Pinpoint the cell where the given text exists, returning its (x, y) midpoint coordinate. 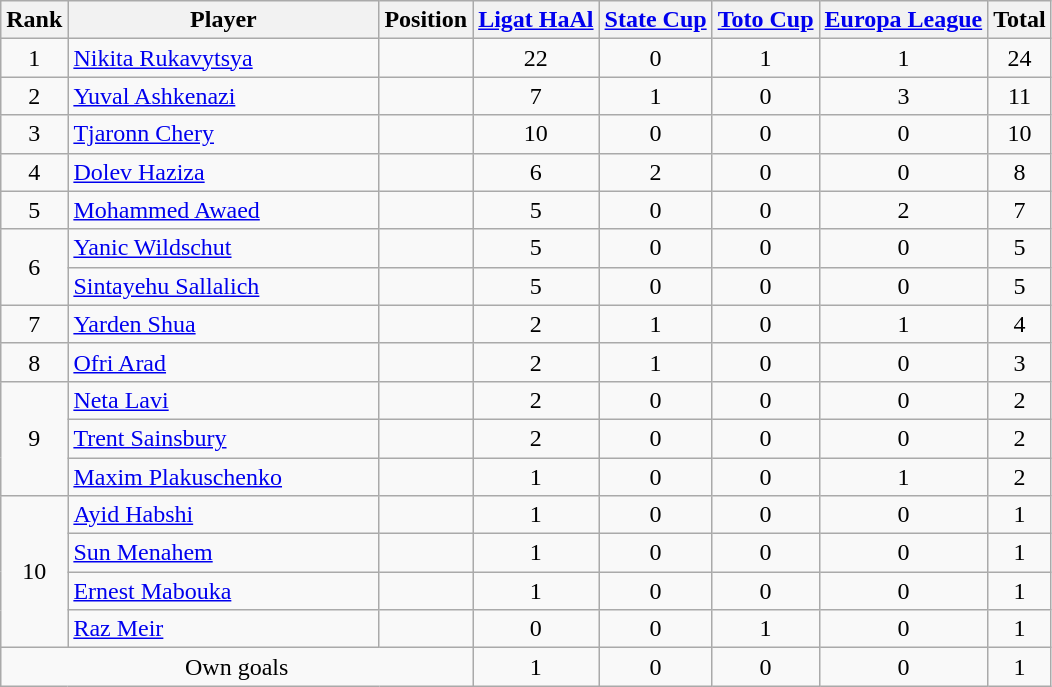
Nikita Rukavytsya (224, 58)
11 (1020, 96)
Yarden Shua (224, 324)
Position (426, 20)
Ofri Arad (224, 362)
Player (224, 20)
Maxim Plakuschenko (224, 477)
Ernest Mabouka (224, 591)
Tjaronn Chery (224, 134)
Ligat HaAl (536, 20)
Toto Cup (766, 20)
Raz Meir (224, 629)
Mohammed Awaed (224, 210)
Own goals (237, 667)
Sintayehu Sallalich (224, 286)
Dolev Haziza (224, 172)
9 (34, 438)
Sun Menahem (224, 553)
22 (536, 58)
Total (1020, 20)
Europa League (904, 20)
Neta Lavi (224, 400)
Yanic Wildschut (224, 248)
Rank (34, 20)
Trent Sainsbury (224, 438)
State Cup (656, 20)
Ayid Habshi (224, 515)
Yuval Ashkenazi (224, 96)
24 (1020, 58)
